From the cell containing the given text, extract its center point as [X, Y] coordinate. 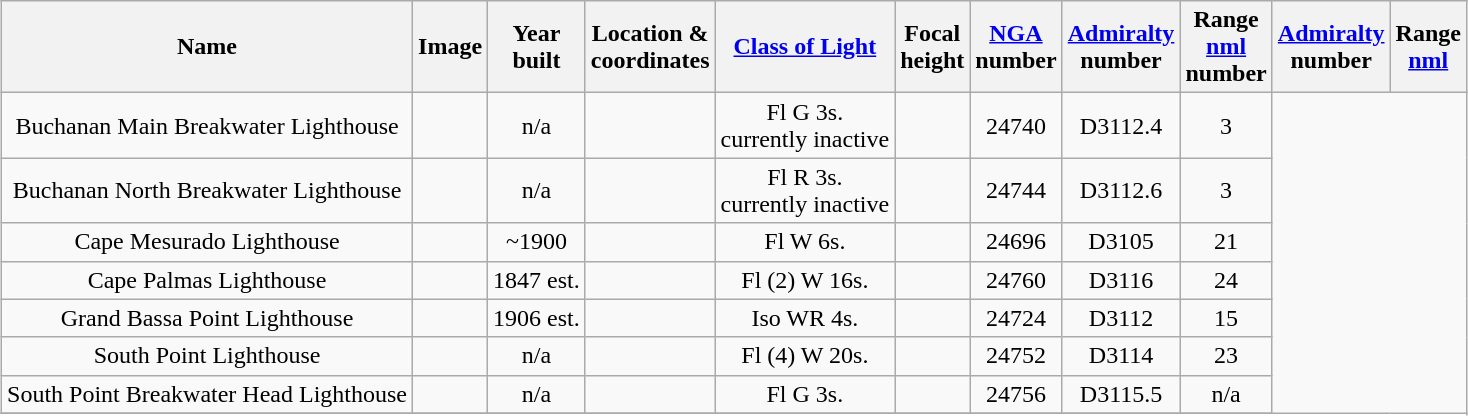
Grand Bassa Point Lighthouse [208, 318]
Rangenml [1428, 47]
D3112.4 [1121, 126]
D3115.5 [1121, 394]
D3116 [1121, 280]
Name [208, 47]
Fl G 3s.currently inactive [805, 126]
24760 [1016, 280]
Fl W 6s. [805, 242]
Class of Light [805, 47]
24756 [1016, 394]
Iso WR 4s. [805, 318]
Yearbuilt [537, 47]
Fl (2) W 16s. [805, 280]
Cape Palmas Lighthouse [208, 280]
~1900 [537, 242]
24 [1226, 280]
Location & coordinates [650, 47]
Rangenmlnumber [1226, 47]
D3105 [1121, 242]
15 [1226, 318]
Fl (4) W 20s. [805, 356]
South Point Lighthouse [208, 356]
Image [450, 47]
21 [1226, 242]
24696 [1016, 242]
Cape Mesurado Lighthouse [208, 242]
24744 [1016, 190]
Fl R 3s. currently inactive [805, 190]
Fl G 3s. [805, 394]
24724 [1016, 318]
24740 [1016, 126]
Buchanan Main Breakwater Lighthouse [208, 126]
NGAnumber [1016, 47]
1847 est. [537, 280]
1906 est. [537, 318]
Buchanan North Breakwater Lighthouse [208, 190]
Focalheight [932, 47]
D3112 [1121, 318]
D3112.6 [1121, 190]
24752 [1016, 356]
South Point Breakwater Head Lighthouse [208, 394]
23 [1226, 356]
D3114 [1121, 356]
